Identify which cell holds the provided text, then report its [x, y] central coordinate. 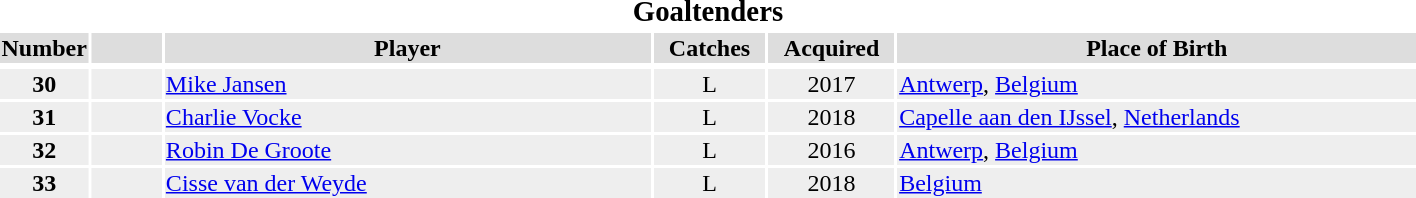
2017 [832, 84]
Number [44, 48]
Place of Birth [1157, 48]
Catches [709, 48]
33 [44, 183]
Acquired [832, 48]
31 [44, 117]
Mike Jansen [407, 84]
Charlie Vocke [407, 117]
Robin De Groote [407, 150]
30 [44, 84]
Cisse van der Weyde [407, 183]
Player [407, 48]
Capelle aan den IJssel, Netherlands [1157, 117]
2016 [832, 150]
32 [44, 150]
Belgium [1157, 183]
